Locate the cell with the specified text and output its (X, Y) center coordinate. 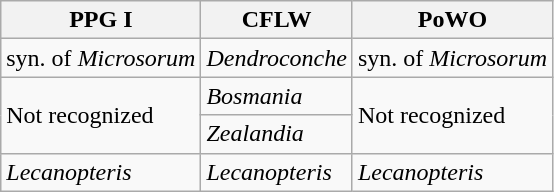
Bosmania (276, 96)
PoWO (452, 20)
CFLW (276, 20)
PPG I (101, 20)
Zealandia (276, 134)
Dendroconche (276, 58)
